For the text-containing cell, return its midpoint in (x, y) coordinate format. 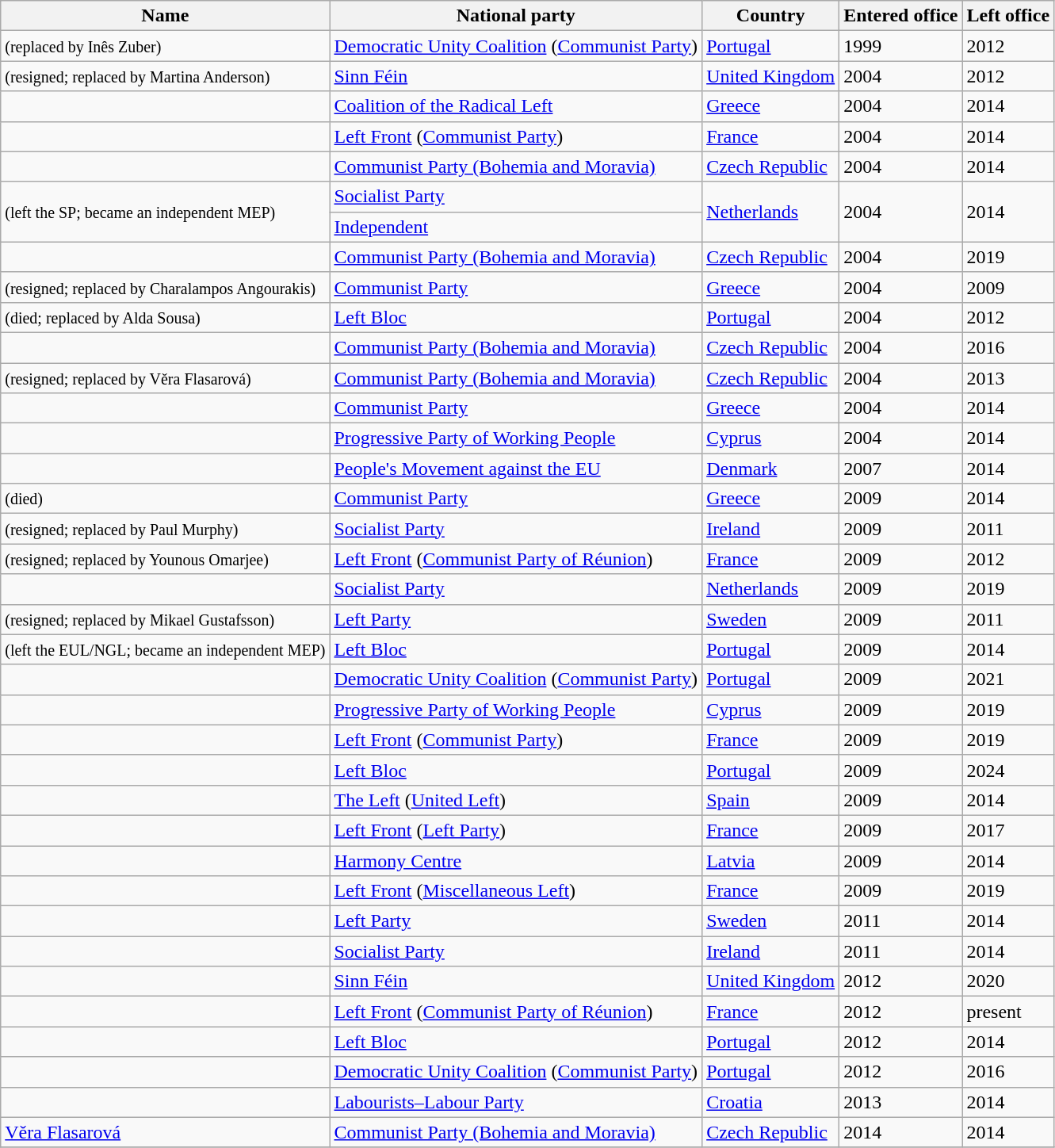
Věra Flasarová (165, 1132)
Left Front (Miscellaneous Left) (516, 891)
The Left (United Left) (516, 800)
present (1008, 1012)
(resigned; replaced by Paul Murphy) (165, 529)
Denmark (770, 469)
2007 (900, 469)
Entered office (900, 16)
1999 (900, 46)
National party (516, 16)
Name (165, 16)
Spain (770, 800)
2017 (1008, 830)
(replaced by Inês Zuber) (165, 46)
Left Front (Left Party) (516, 830)
Coalition of the Radical Left (516, 106)
(resigned; replaced by Věra Flasarová) (165, 378)
2020 (1008, 982)
Country (770, 16)
(died; replaced by Alda Sousa) (165, 317)
(left the EUL/NGL; became an independent MEP) (165, 649)
(resigned; replaced by Martina Anderson) (165, 76)
Left office (1008, 16)
Harmony Centre (516, 860)
2021 (1008, 679)
Labourists–Labour Party (516, 1102)
Independent (516, 227)
(resigned; replaced by Mikael Gustafsson) (165, 619)
Croatia (770, 1102)
2024 (1008, 770)
People's Movement against the EU (516, 469)
(resigned; replaced by Younous Omarjee) (165, 559)
(resigned; replaced by Charalampos Angourakis) (165, 287)
Latvia (770, 860)
(left the SP; became an independent MEP) (165, 212)
(died) (165, 499)
